Pinpoint the cell where the given text exists, returning its (x, y) midpoint coordinate. 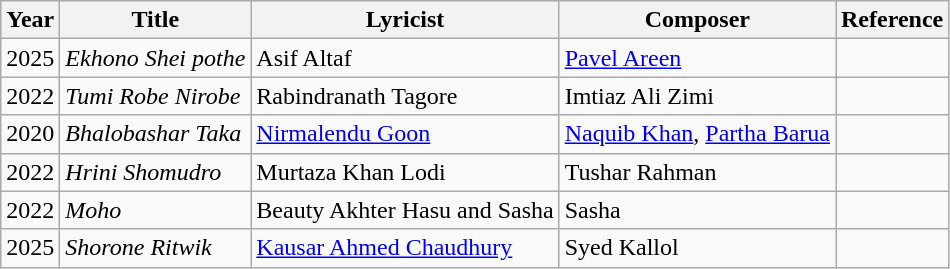
Shorone Ritwik (156, 248)
Nirmalendu Goon (405, 134)
Rabindranath Tagore (405, 96)
Asif Altaf (405, 58)
Composer (697, 20)
Murtaza Khan Lodi (405, 172)
Pavel Areen (697, 58)
Tumi Robe Nirobe (156, 96)
Reference (892, 20)
Moho (156, 210)
Kausar Ahmed Chaudhury (405, 248)
Tushar Rahman (697, 172)
Ekhono Shei pothe (156, 58)
Year (30, 20)
Lyricist (405, 20)
Syed Kallol (697, 248)
Naquib Khan, Partha Barua (697, 134)
Sasha (697, 210)
Bhalobashar Taka (156, 134)
Hrini Shomudro (156, 172)
Beauty Akhter Hasu and Sasha (405, 210)
Title (156, 20)
Imtiaz Ali Zimi (697, 96)
2020 (30, 134)
